From the cell containing the given text, extract its center point as [X, Y] coordinate. 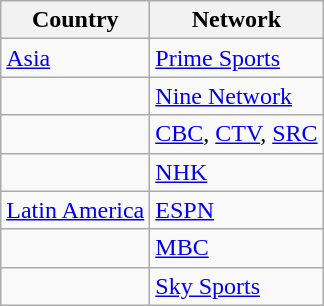
NHK [236, 172]
CBC, CTV, SRC [236, 134]
Sky Sports [236, 286]
ESPN [236, 210]
Country [76, 20]
Nine Network [236, 96]
Latin America [76, 210]
Prime Sports [236, 58]
Asia [76, 58]
Network [236, 20]
MBC [236, 248]
